Detect which cell encompasses the target text, then output its (x, y) center coordinate. 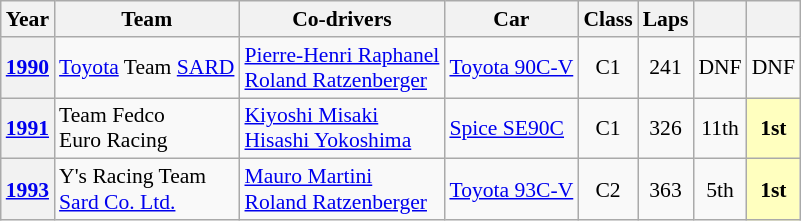
1990 (28, 68)
Mauro Martini Roland Ratzenberger (342, 190)
Class (608, 19)
Team Fedco Euro Racing (146, 128)
Team (146, 19)
Pierre-Henri Raphanel Roland Ratzenberger (342, 68)
1993 (28, 190)
Kiyoshi MisakiHisashi Yokoshima (342, 128)
1991 (28, 128)
326 (666, 128)
Toyota 90C-V (511, 68)
241 (666, 68)
Toyota Team SARD (146, 68)
Spice SE90C (511, 128)
Year (28, 19)
11th (720, 128)
Y's Racing Team Sard Co. Ltd. (146, 190)
363 (666, 190)
Car (511, 19)
Co-drivers (342, 19)
Laps (666, 19)
5th (720, 190)
C2 (608, 190)
Toyota 93C-V (511, 190)
